Capture the cell that displays the provided text and extract its [x, y] central coordinate. 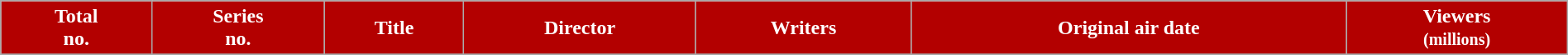
Original air date [1129, 28]
Seriesno. [238, 28]
Writers [804, 28]
Director [580, 28]
Title [394, 28]
Viewers(millions) [1457, 28]
Totalno. [76, 28]
